Capture the cell that displays the provided text and extract its (X, Y) central coordinate. 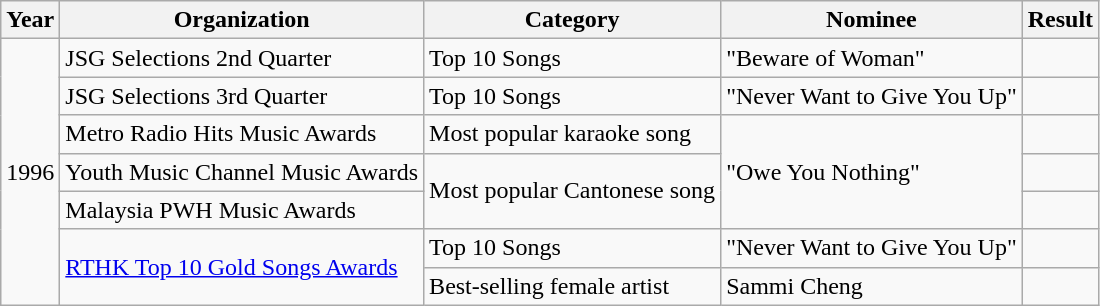
"Owe You Nothing" (872, 172)
JSG Selections 3rd Quarter (242, 96)
Nominee (872, 20)
1996 (30, 172)
Year (30, 20)
Most popular Cantonese song (572, 191)
Youth Music Channel Music Awards (242, 172)
Category (572, 20)
Organization (242, 20)
Sammi Cheng (872, 286)
Malaysia PWH Music Awards (242, 210)
Metro Radio Hits Music Awards (242, 134)
"Beware of Woman" (872, 58)
RTHK Top 10 Gold Songs Awards (242, 267)
Most popular karaoke song (572, 134)
JSG Selections 2nd Quarter (242, 58)
Result (1060, 20)
Best-selling female artist (572, 286)
